Identify which cell holds the provided text, then report its [X, Y] central coordinate. 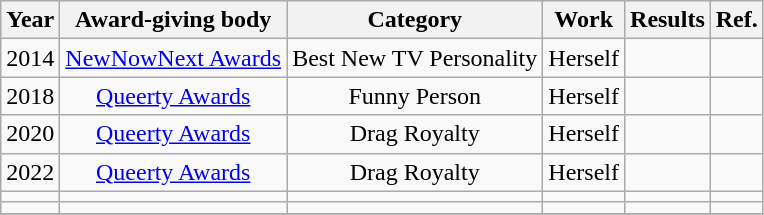
Results [668, 20]
2014 [30, 58]
Best New TV Personality [415, 58]
Award-giving body [174, 20]
Category [415, 20]
Year [30, 20]
2018 [30, 96]
Ref. [736, 20]
NewNowNext Awards [174, 58]
2020 [30, 134]
Work [584, 20]
2022 [30, 172]
Funny Person [415, 96]
